Output the [x, y] coordinate of the center of the cell containing the given text.  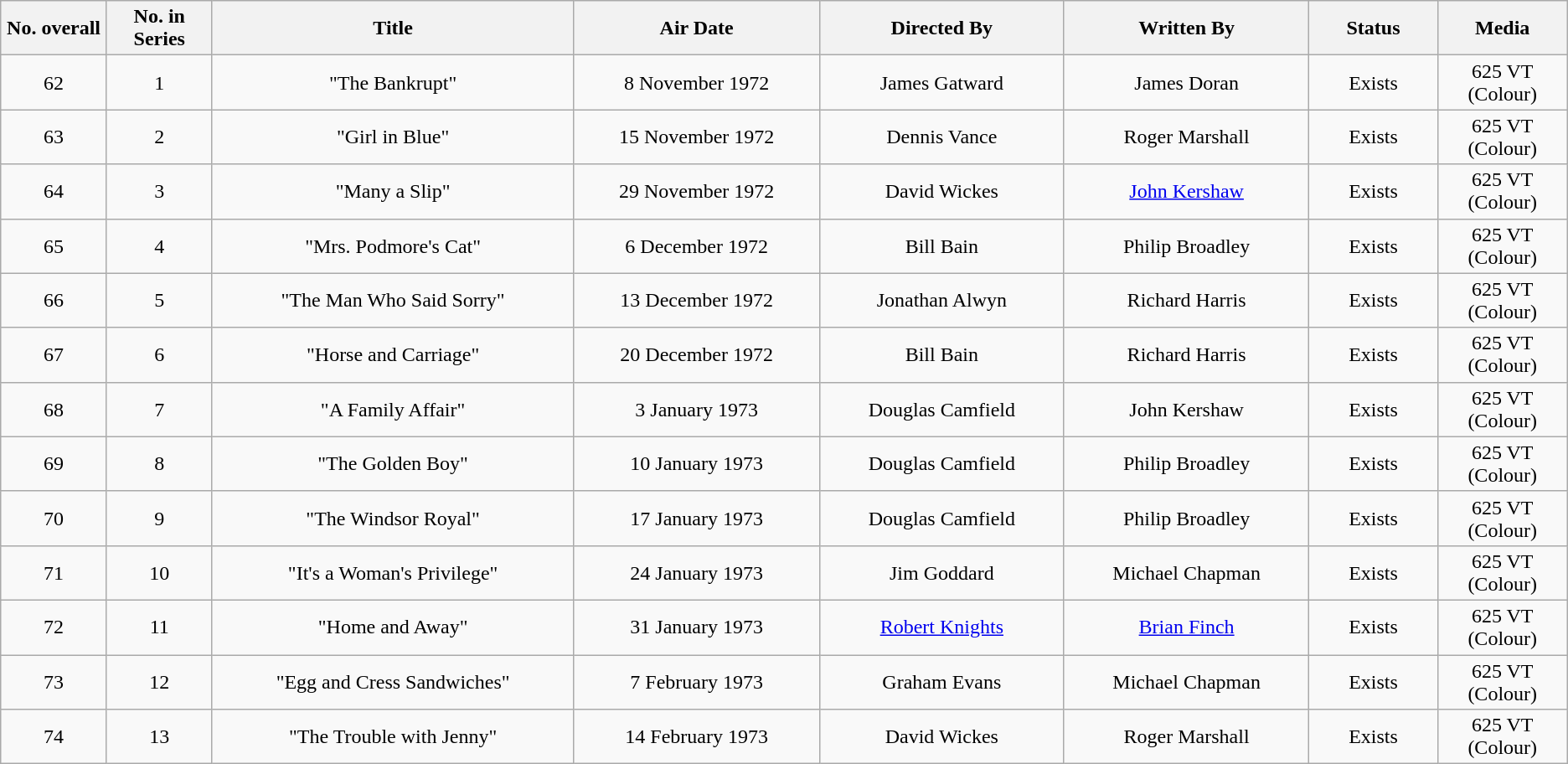
13 [159, 737]
"Horse and Carriage" [393, 355]
No. overall [54, 28]
29 November 1972 [697, 191]
"It's a Woman's Privilege" [393, 573]
3 [159, 191]
4 [159, 246]
No. in Series [159, 28]
Robert Knights [941, 627]
Jonathan Alwyn [941, 300]
7 February 1973 [697, 682]
8 [159, 464]
67 [54, 355]
70 [54, 518]
6 December 1972 [697, 246]
James Doran [1186, 82]
10 January 1973 [697, 464]
62 [54, 82]
Graham Evans [941, 682]
13 December 1972 [697, 300]
20 December 1972 [697, 355]
Dennis Vance [941, 137]
"Egg and Cress Sandwiches" [393, 682]
James Gatward [941, 82]
14 February 1973 [697, 737]
74 [54, 737]
15 November 1972 [697, 137]
"The Bankrupt" [393, 82]
71 [54, 573]
"The Golden Boy" [393, 464]
72 [54, 627]
7 [159, 409]
"Home and Away" [393, 627]
Media [1503, 28]
"The Windsor Royal" [393, 518]
6 [159, 355]
"The Man Who Said Sorry" [393, 300]
"A Family Affair" [393, 409]
10 [159, 573]
"Mrs. Podmore's Cat" [393, 246]
3 January 1973 [697, 409]
"The Trouble with Jenny" [393, 737]
5 [159, 300]
Directed By [941, 28]
Status [1374, 28]
9 [159, 518]
"Girl in Blue" [393, 137]
66 [54, 300]
24 January 1973 [697, 573]
68 [54, 409]
17 January 1973 [697, 518]
Brian Finch [1186, 627]
11 [159, 627]
Jim Goddard [941, 573]
Written By [1186, 28]
Title [393, 28]
Air Date [697, 28]
69 [54, 464]
12 [159, 682]
1 [159, 82]
"Many a Slip" [393, 191]
64 [54, 191]
2 [159, 137]
65 [54, 246]
8 November 1972 [697, 82]
31 January 1973 [697, 627]
73 [54, 682]
63 [54, 137]
